Capture the cell that displays the provided text and extract its (X, Y) central coordinate. 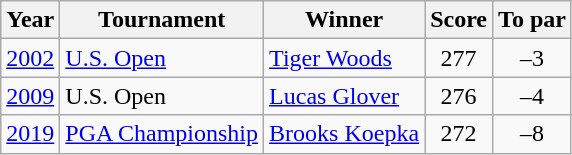
276 (459, 96)
2002 (30, 58)
To par (532, 20)
–4 (532, 96)
Year (30, 20)
Tournament (162, 20)
Lucas Glover (344, 96)
Winner (344, 20)
272 (459, 134)
2019 (30, 134)
–3 (532, 58)
Score (459, 20)
277 (459, 58)
Tiger Woods (344, 58)
Brooks Koepka (344, 134)
PGA Championship (162, 134)
2009 (30, 96)
–8 (532, 134)
